Extract the [x, y] coordinate from the center of the cell holding the provided text.  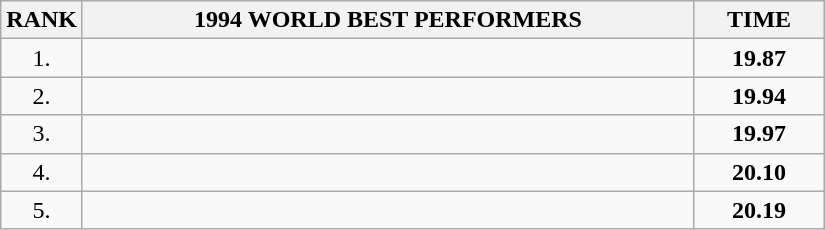
20.19 [760, 210]
4. [42, 172]
20.10 [760, 172]
2. [42, 96]
3. [42, 134]
1. [42, 58]
RANK [42, 20]
19.94 [760, 96]
5. [42, 210]
19.87 [760, 58]
1994 WORLD BEST PERFORMERS [388, 20]
19.97 [760, 134]
TIME [760, 20]
